Extract the (X, Y) coordinate from the center of the cell holding the provided text.  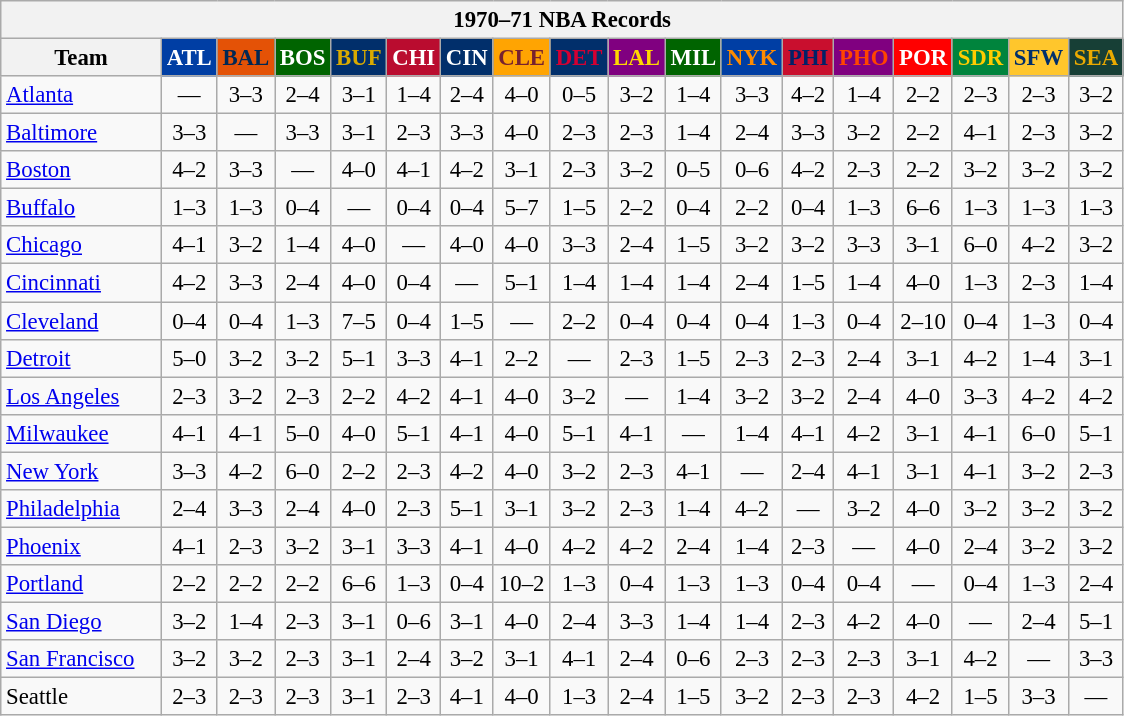
MIL (693, 58)
NYK (752, 58)
Baltimore (82, 133)
2–10 (924, 321)
Portland (82, 584)
SDR (980, 58)
Los Angeles (82, 396)
Milwaukee (82, 433)
POR (924, 58)
10–2 (522, 584)
Team (82, 58)
CLE (522, 58)
Seattle (82, 697)
5–7 (522, 208)
7–5 (359, 321)
SEA (1096, 58)
Buffalo (82, 208)
San Diego (82, 621)
Boston (82, 170)
San Francisco (82, 659)
Phoenix (82, 546)
Philadelphia (82, 509)
Atlanta (82, 95)
CIN (467, 58)
PHI (808, 58)
BUF (359, 58)
BOS (303, 58)
DET (578, 58)
Cincinnati (82, 283)
New York (82, 471)
Detroit (82, 358)
Chicago (82, 245)
LAL (636, 58)
ATL (189, 58)
1970–71 NBA Records (562, 20)
SFW (1039, 58)
Cleveland (82, 321)
CHI (414, 58)
PHO (864, 58)
BAL (246, 58)
